Determine the (X, Y) coordinate at the center of the cell enclosing the given text.  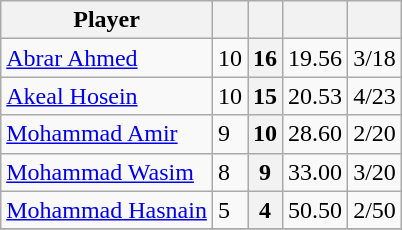
33.00 (316, 172)
28.60 (316, 134)
Mohammad Wasim (107, 172)
50.50 (316, 210)
4 (266, 210)
Abrar Ahmed (107, 58)
2/50 (375, 210)
19.56 (316, 58)
8 (230, 172)
Mohammad Amir (107, 134)
20.53 (316, 96)
16 (266, 58)
3/20 (375, 172)
4/23 (375, 96)
Akeal Hosein (107, 96)
5 (230, 210)
3/18 (375, 58)
Player (107, 20)
15 (266, 96)
Mohammad Hasnain (107, 210)
2/20 (375, 134)
